Return the (x, y) coordinate for the center point of the cell that contains the specified text.  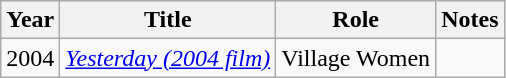
Role (356, 20)
Title (168, 20)
Year (30, 20)
Notes (470, 20)
Yesterday (2004 film) (168, 58)
2004 (30, 58)
Village Women (356, 58)
